From the cell containing the given text, extract its center point as (x, y) coordinate. 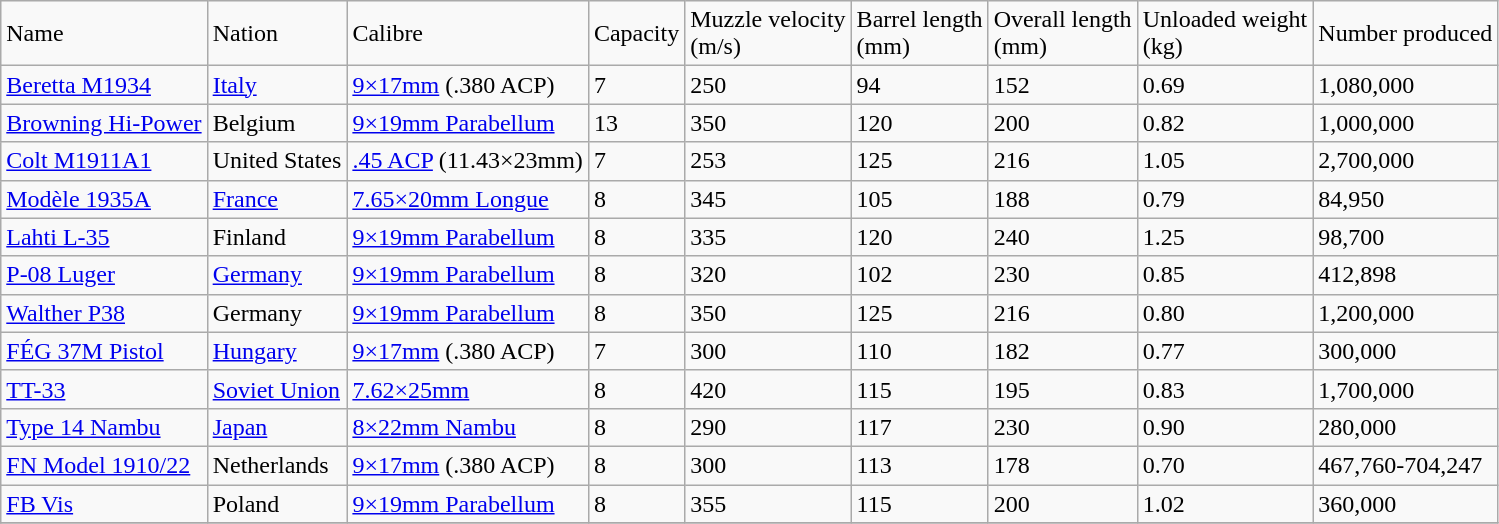
Overall length(mm) (1062, 34)
300,000 (1406, 351)
0.70 (1225, 465)
345 (768, 199)
Barrel length(mm) (920, 34)
Unloaded weight(kg) (1225, 34)
Type 14 Nambu (104, 427)
152 (1062, 85)
335 (768, 237)
8×22mm Nambu (468, 427)
Browning Hi-Power (104, 123)
1.25 (1225, 237)
FÉG 37M Pistol (104, 351)
290 (768, 427)
0.69 (1225, 85)
Beretta M1934 (104, 85)
355 (768, 503)
Netherlands (277, 465)
Lahti L-35 (104, 237)
0.85 (1225, 275)
117 (920, 427)
TT-33 (104, 389)
1,080,000 (1406, 85)
188 (1062, 199)
7.65×20mm Longue (468, 199)
182 (1062, 351)
2,700,000 (1406, 161)
Italy (277, 85)
FN Model 1910/22 (104, 465)
P-08 Luger (104, 275)
Belgium (277, 123)
102 (920, 275)
280,000 (1406, 427)
FB Vis (104, 503)
1,700,000 (1406, 389)
113 (920, 465)
360,000 (1406, 503)
Japan (277, 427)
1.05 (1225, 161)
0.79 (1225, 199)
13 (636, 123)
Muzzle velocity(m/s) (768, 34)
253 (768, 161)
1.02 (1225, 503)
94 (920, 85)
178 (1062, 465)
0.80 (1225, 313)
0.83 (1225, 389)
1,000,000 (1406, 123)
Nation (277, 34)
0.90 (1225, 427)
412,898 (1406, 275)
250 (768, 85)
Finland (277, 237)
Colt M1911A1 (104, 161)
United States (277, 161)
Hungary (277, 351)
110 (920, 351)
1,200,000 (1406, 313)
Modèle 1935A (104, 199)
320 (768, 275)
467,760-704,247 (1406, 465)
Capacity (636, 34)
240 (1062, 237)
195 (1062, 389)
84,950 (1406, 199)
0.77 (1225, 351)
420 (768, 389)
Name (104, 34)
.45 ACP (11.43×23mm) (468, 161)
Soviet Union (277, 389)
Calibre (468, 34)
France (277, 199)
105 (920, 199)
0.82 (1225, 123)
Walther P38 (104, 313)
7.62×25mm (468, 389)
Number produced (1406, 34)
98,700 (1406, 237)
Poland (277, 503)
